Return the (x, y) coordinate for the center point of the cell that contains the specified text.  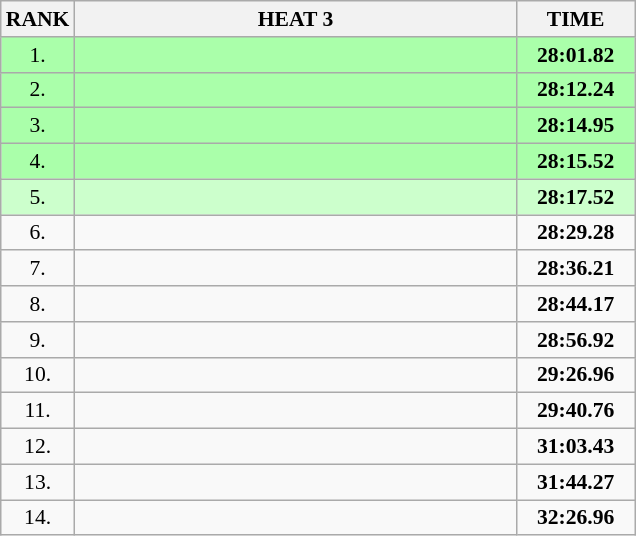
28:29.28 (576, 233)
28:56.92 (576, 340)
29:40.76 (576, 411)
3. (38, 126)
RANK (38, 19)
8. (38, 304)
HEAT 3 (295, 19)
7. (38, 269)
28:14.95 (576, 126)
12. (38, 447)
28:15.52 (576, 162)
TIME (576, 19)
28:44.17 (576, 304)
31:44.27 (576, 482)
28:12.24 (576, 90)
32:26.96 (576, 518)
4. (38, 162)
29:26.96 (576, 375)
13. (38, 482)
10. (38, 375)
9. (38, 340)
28:01.82 (576, 55)
11. (38, 411)
2. (38, 90)
14. (38, 518)
6. (38, 233)
5. (38, 197)
31:03.43 (576, 447)
28:17.52 (576, 197)
28:36.21 (576, 269)
1. (38, 55)
